Identify which cell holds the provided text, then report its [X, Y] central coordinate. 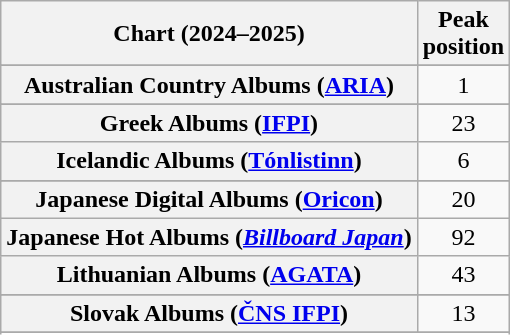
92 [463, 237]
Icelandic Albums (Tónlistinn) [209, 161]
Lithuanian Albums (AGATA) [209, 275]
Chart (2024–2025) [209, 34]
Japanese Digital Albums (Oricon) [209, 199]
Australian Country Albums (ARIA) [209, 85]
43 [463, 275]
23 [463, 123]
1 [463, 85]
Slovak Albums (ČNS IFPI) [209, 313]
6 [463, 161]
20 [463, 199]
Peakposition [463, 34]
Japanese Hot Albums (Billboard Japan) [209, 237]
Greek Albums (IFPI) [209, 123]
13 [463, 313]
